Output the (X, Y) coordinate of the center of the cell containing the given text.  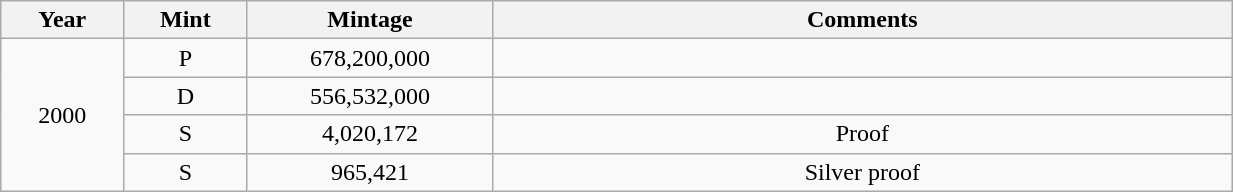
556,532,000 (370, 96)
Year (62, 20)
678,200,000 (370, 58)
P (186, 58)
965,421 (370, 172)
4,020,172 (370, 134)
D (186, 96)
2000 (62, 115)
Silver proof (862, 172)
Comments (862, 20)
Mint (186, 20)
Proof (862, 134)
Mintage (370, 20)
